Locate the cell with the specified text and output its (x, y) center coordinate. 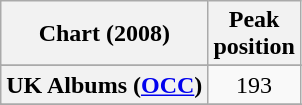
193 (254, 85)
UK Albums (OCC) (104, 85)
Peak position (254, 34)
Chart (2008) (104, 34)
